Identify which cell holds the provided text, then report its [x, y] central coordinate. 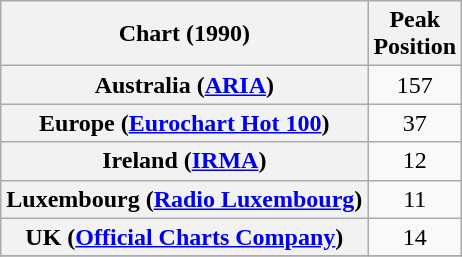
PeakPosition [415, 34]
Europe (Eurochart Hot 100) [184, 123]
12 [415, 161]
UK (Official Charts Company) [184, 237]
157 [415, 85]
Ireland (IRMA) [184, 161]
Australia (ARIA) [184, 85]
37 [415, 123]
14 [415, 237]
11 [415, 199]
Chart (1990) [184, 34]
Luxembourg (Radio Luxembourg) [184, 199]
